Scan for the cell matching the given text and deliver its [x, y] coordinate at center. 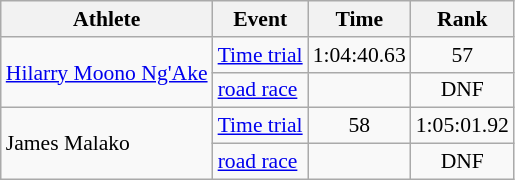
James Malako [107, 144]
Rank [462, 19]
1:04:40.63 [360, 55]
57 [462, 55]
58 [360, 126]
Athlete [107, 19]
1:05:01.92 [462, 126]
Time [360, 19]
Event [260, 19]
Hilarry Moono Ng'Ake [107, 72]
